Detect which cell encompasses the target text, then output its [x, y] center coordinate. 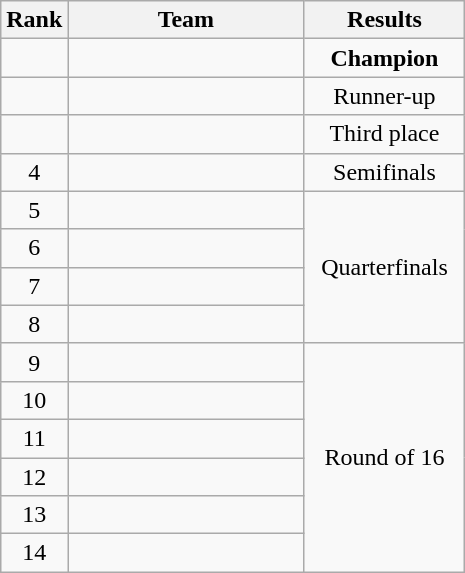
9 [34, 362]
Team [186, 20]
10 [34, 400]
11 [34, 438]
Rank [34, 20]
6 [34, 248]
Results [384, 20]
14 [34, 553]
Third place [384, 134]
12 [34, 477]
8 [34, 324]
Quarterfinals [384, 267]
Champion [384, 58]
Runner-up [384, 96]
5 [34, 210]
Semifinals [384, 172]
7 [34, 286]
4 [34, 172]
Round of 16 [384, 457]
13 [34, 515]
